Capture the cell that displays the provided text and extract its (x, y) central coordinate. 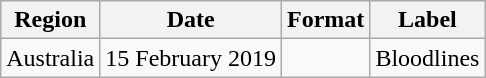
15 February 2019 (191, 58)
Australia (50, 58)
Region (50, 20)
Format (326, 20)
Bloodlines (428, 58)
Label (428, 20)
Date (191, 20)
